From the cell containing the given text, extract its center point as [X, Y] coordinate. 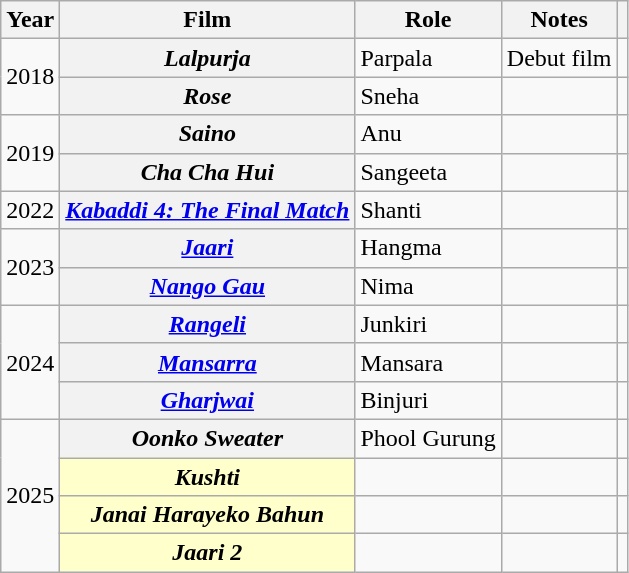
Cha Cha Hui [208, 172]
Sneha [428, 96]
2018 [30, 77]
Sangeeta [428, 172]
2019 [30, 153]
2023 [30, 267]
2025 [30, 495]
Film [208, 20]
Debut film [559, 58]
Lalpurja [208, 58]
Phool Gurung [428, 438]
Role [428, 20]
Saino [208, 134]
Junkiri [428, 324]
Gharjwai [208, 400]
Binjuri [428, 400]
Shanti [428, 210]
2022 [30, 210]
Year [30, 20]
2024 [30, 362]
Anu [428, 134]
Rangeli [208, 324]
Mansarra [208, 362]
Hangma [428, 248]
Notes [559, 20]
Nima [428, 286]
Jaari 2 [208, 553]
Kushti [208, 477]
Parpala [428, 58]
Oonko Sweater [208, 438]
Mansara [428, 362]
Kabaddi 4: The Final Match [208, 210]
Nango Gau [208, 286]
Janai Harayeko Bahun [208, 515]
Jaari [208, 248]
Rose [208, 96]
